Pinpoint the cell where the given text exists, returning its [X, Y] midpoint coordinate. 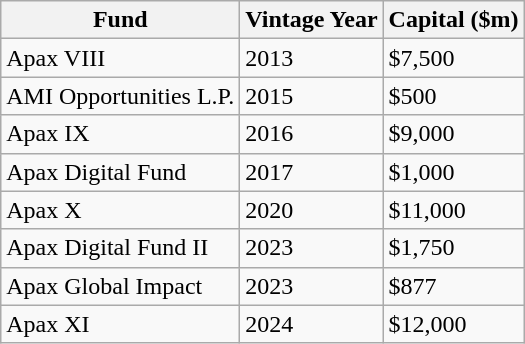
2016 [312, 134]
$7,500 [454, 58]
$1,750 [454, 248]
Apax Global Impact [120, 286]
$877 [454, 286]
2013 [312, 58]
Apax X [120, 210]
2015 [312, 96]
$500 [454, 96]
$1,000 [454, 172]
Fund [120, 20]
Capital ($m) [454, 20]
$11,000 [454, 210]
Apax Digital Fund II [120, 248]
Apax XI [120, 324]
$12,000 [454, 324]
Apax VIII [120, 58]
Vintage Year [312, 20]
AMI Opportunities L.P. [120, 96]
$9,000 [454, 134]
Apax IX [120, 134]
2020 [312, 210]
Apax Digital Fund [120, 172]
2017 [312, 172]
2024 [312, 324]
